Pinpoint the cell where the given text exists, returning its [x, y] midpoint coordinate. 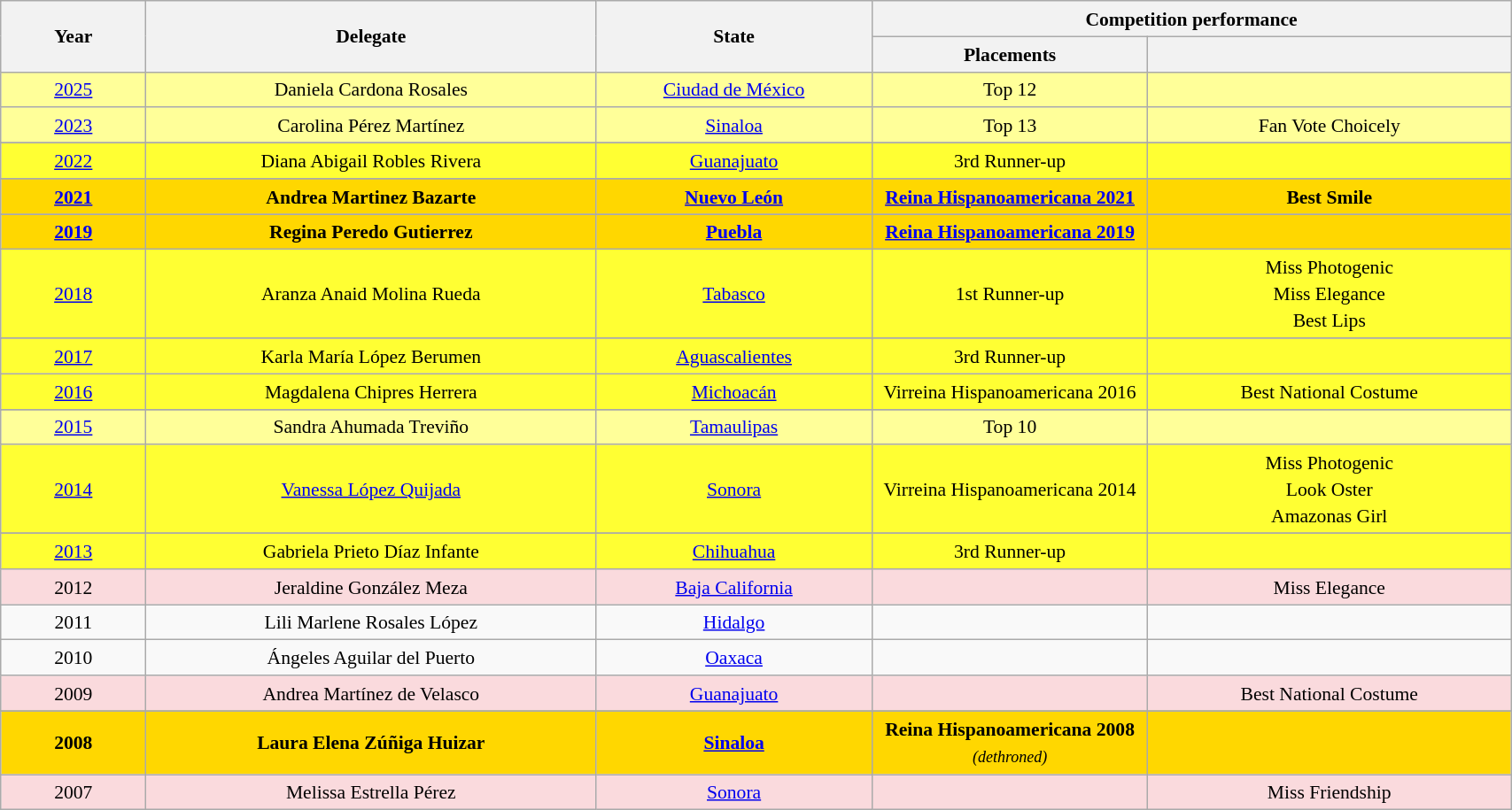
Miss PhotogenicLook OsterAmazonas Girl [1330, 490]
2025 [74, 89]
Ángeles Aguilar del Puerto [371, 658]
Competition performance [1190, 19]
Reina Hispanoamericana 2008(dethroned) [1010, 743]
Placements [1010, 54]
Aguascalientes [733, 356]
Laura Elena Zúñiga Huizar [371, 743]
2011 [74, 622]
2008 [74, 743]
Top 13 [1010, 126]
2022 [74, 161]
Michoacán [733, 391]
State [733, 36]
2014 [74, 490]
Miss PhotogenicMiss EleganceBest Lips [1330, 294]
Ciudad de México [733, 89]
2018 [74, 294]
Aranza Anaid Molina Rueda [371, 294]
Puebla [733, 232]
Lili Marlene Rosales López [371, 622]
Jeraldine González Meza [371, 587]
Nuevo León [733, 197]
2009 [74, 693]
Year [74, 36]
Sandra Ahumada Treviño [371, 427]
Andrea Martínez de Velasco [371, 693]
Andrea Martinez Bazarte [371, 197]
Virreina Hispanoamericana 2014 [1010, 490]
Reina Hispanoamericana 2021 [1010, 197]
2019 [74, 232]
2017 [74, 356]
Gabriela Prieto Díaz Infante [371, 552]
Magdalena Chipres Herrera [371, 391]
Chihuahua [733, 552]
2021 [74, 197]
Virreina Hispanoamericana 2016 [1010, 391]
Tamaulipas [733, 427]
Miss Friendship [1330, 792]
Baja California [733, 587]
2007 [74, 792]
Fan Vote Choicely [1330, 126]
Vanessa López Quijada [371, 490]
Delegate [371, 36]
Regina Peredo Gutierrez [371, 232]
Karla María López Berumen [371, 356]
2015 [74, 427]
Miss Elegance [1330, 587]
Hidalgo [733, 622]
Oaxaca [733, 658]
Tabasco [733, 294]
Top 10 [1010, 427]
Best Smile [1330, 197]
2012 [74, 587]
2016 [74, 391]
Reina Hispanoamericana 2019 [1010, 232]
2013 [74, 552]
2010 [74, 658]
1st Runner-up [1010, 294]
Carolina Pérez Martínez [371, 126]
Diana Abigail Robles Rivera [371, 161]
Melissa Estrella Pérez [371, 792]
Top 12 [1010, 89]
Daniela Cardona Rosales [371, 89]
2023 [74, 126]
